Scan for the cell matching the given text and deliver its [X, Y] coordinate at center. 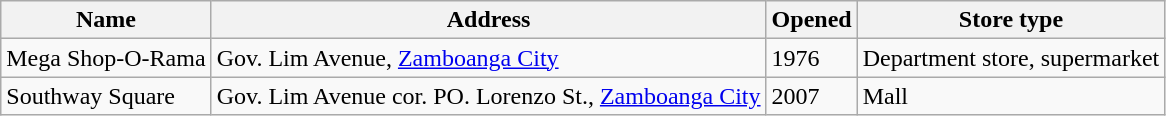
Mega Shop-O-Rama [106, 58]
Gov. Lim Avenue cor. PO. Lorenzo St., Zamboanga City [488, 96]
Department store, supermarket [1011, 58]
1976 [812, 58]
Store type [1011, 20]
Southway Square [106, 96]
Gov. Lim Avenue, Zamboanga City [488, 58]
Opened [812, 20]
Name [106, 20]
Mall [1011, 96]
Address [488, 20]
2007 [812, 96]
